Provide the [X, Y] coordinate of the cell's center where the given text is located.  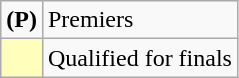
(P) [22, 20]
Premiers [140, 20]
Qualified for finals [140, 58]
